Provide the (X, Y) coordinate of the cell's center where the given text is located.  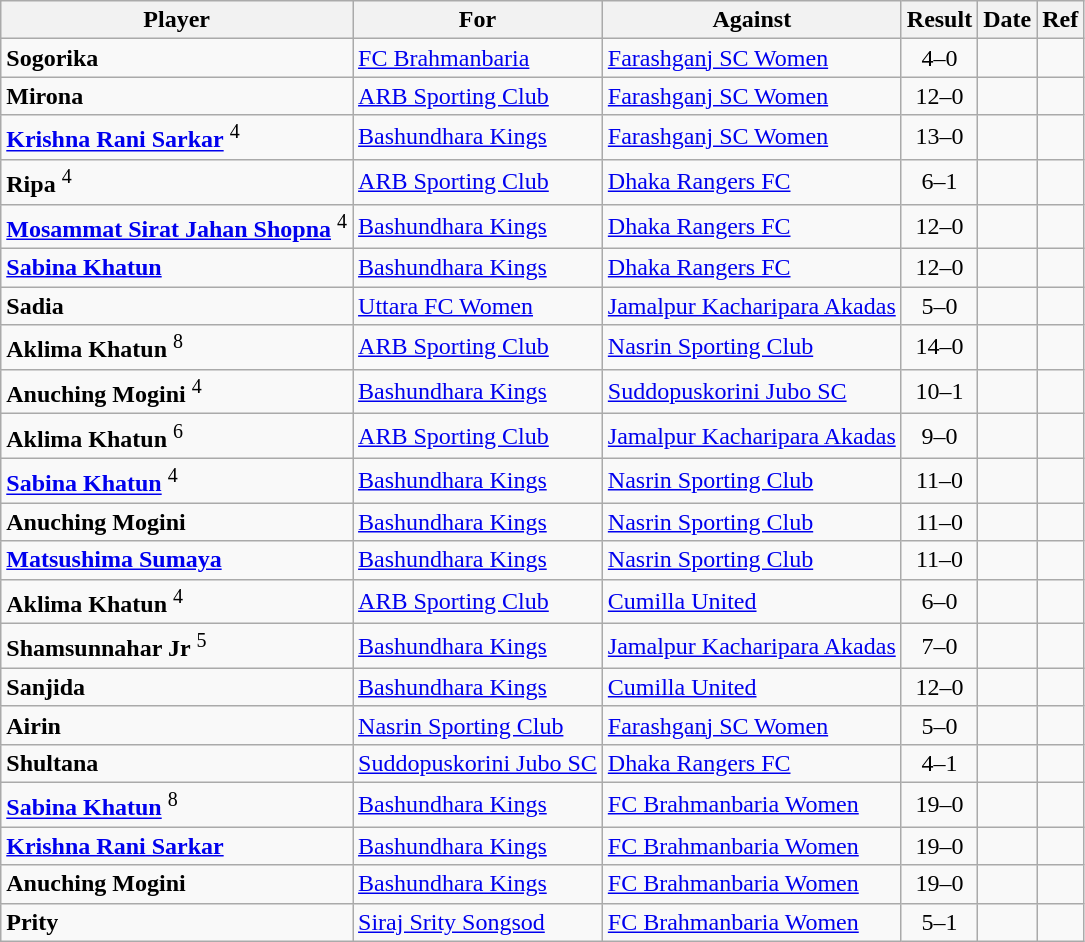
Prity (177, 922)
Sabina Khatun 4 (177, 480)
Shultana (177, 763)
14–0 (939, 348)
For (478, 20)
Shamsunnahar Jr 5 (177, 646)
Anuching Mogini 4 (177, 392)
FC Brahmanbaria (478, 58)
Sanjida (177, 687)
5–1 (939, 922)
Date (1008, 20)
Sogorika (177, 58)
6–1 (939, 182)
13–0 (939, 138)
Ref (1060, 20)
9–0 (939, 436)
Sabina Khatun (177, 268)
4–1 (939, 763)
Result (939, 20)
Uttara FC Women (478, 306)
Mosammat Sirat Jahan Shopna 4 (177, 226)
Matsushima Sumaya (177, 560)
Sabina Khatun 8 (177, 804)
7–0 (939, 646)
Aklima Khatun 8 (177, 348)
Krishna Rani Sarkar (177, 846)
4–0 (939, 58)
6–0 (939, 602)
10–1 (939, 392)
Aklima Khatun 6 (177, 436)
Player (177, 20)
Against (752, 20)
Sadia (177, 306)
Siraj Srity Songsod (478, 922)
Airin (177, 725)
Krishna Rani Sarkar 4 (177, 138)
Aklima Khatun 4 (177, 602)
Ripa 4 (177, 182)
Mirona (177, 96)
